Locate the cell with the specified text and output its (x, y) center coordinate. 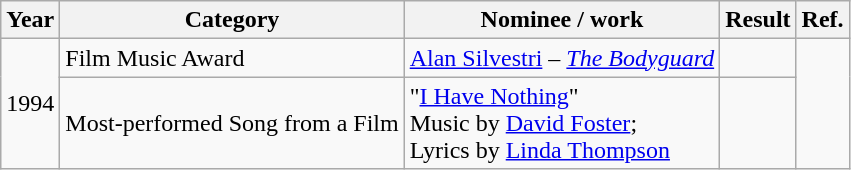
Most-performed Song from a Film (232, 123)
Film Music Award (232, 58)
Nominee / work (562, 20)
Year (30, 20)
Category (232, 20)
Result (758, 20)
"I Have Nothing" Music by David Foster; Lyrics by Linda Thompson (562, 123)
Alan Silvestri – The Bodyguard (562, 58)
1994 (30, 104)
Ref. (822, 20)
